Extract the (x, y) coordinate from the center of the cell holding the provided text.  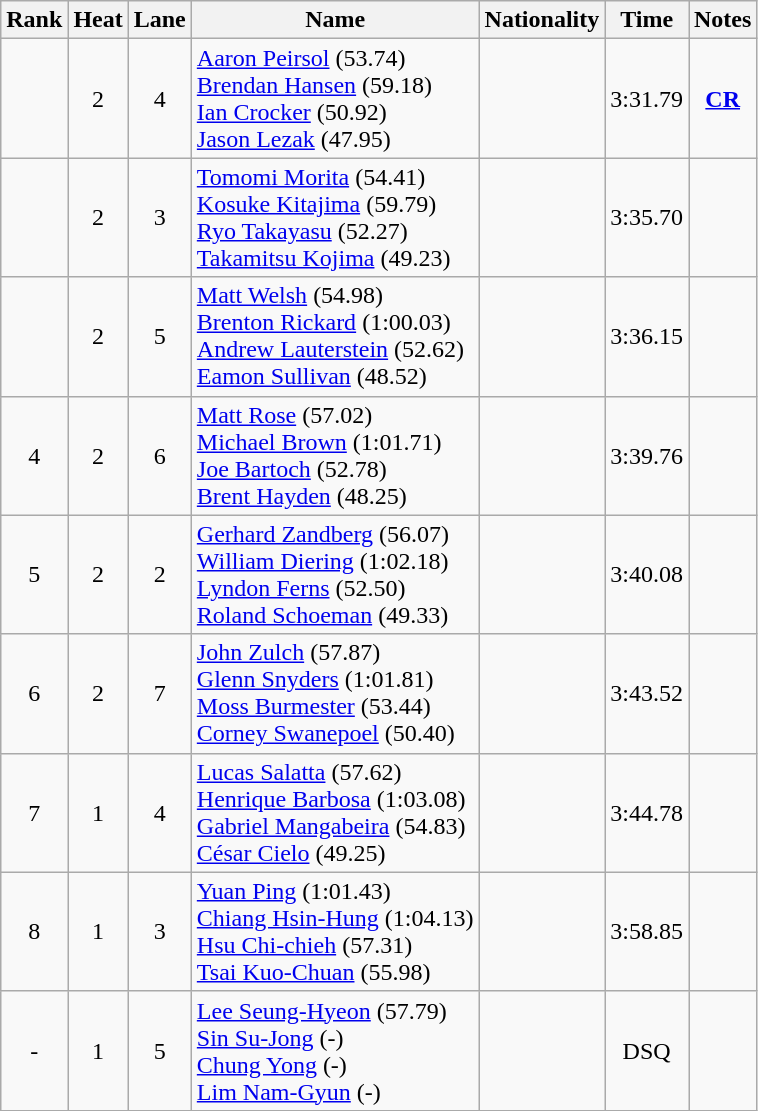
Lucas Salatta (57.62) Henrique Barbosa (1:03.08) Gabriel Mangabeira (54.83) César Cielo (49.25) (335, 812)
Aaron Peirsol (53.74) Brendan Hansen (59.18) Ian Crocker (50.92) Jason Lezak (47.95) (335, 98)
Time (647, 20)
3:35.70 (647, 218)
- (34, 1050)
DSQ (647, 1050)
Matt Rose (57.02) Michael Brown (1:01.71) Joe Bartoch (52.78) Brent Hayden (48.25) (335, 456)
John Zulch (57.87) Glenn Snyders (1:01.81) Moss Burmester (53.44) Corney Swanepoel (50.40) (335, 694)
Name (335, 20)
Matt Welsh (54.98) Brenton Rickard (1:00.03) Andrew Lauterstein (52.62) Eamon Sullivan (48.52) (335, 336)
Notes (722, 20)
3:43.52 (647, 694)
Heat (98, 20)
8 (34, 932)
3:40.08 (647, 574)
Lee Seung-Hyeon (57.79) Sin Su-Jong (-) Chung Yong (-) Lim Nam-Gyun (-) (335, 1050)
3:58.85 (647, 932)
Rank (34, 20)
3:36.15 (647, 336)
3:39.76 (647, 456)
Gerhard Zandberg (56.07) William Diering (1:02.18) Lyndon Ferns (52.50) Roland Schoeman (49.33) (335, 574)
Yuan Ping (1:01.43) Chiang Hsin-Hung (1:04.13) Hsu Chi-chieh (57.31) Tsai Kuo-Chuan (55.98) (335, 932)
Lane (160, 20)
3:44.78 (647, 812)
3:31.79 (647, 98)
Tomomi Morita (54.41) Kosuke Kitajima (59.79) Ryo Takayasu (52.27) Takamitsu Kojima (49.23) (335, 218)
Nationality (542, 20)
CR (722, 98)
